Output the (x, y) coordinate of the center of the cell containing the given text.  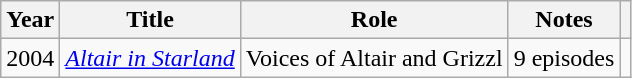
Year (30, 20)
Role (374, 20)
2004 (30, 58)
9 episodes (564, 58)
Notes (564, 20)
Voices of Altair and Grizzl (374, 58)
Title (150, 20)
Altair in Starland (150, 58)
